Output the (X, Y) coordinate of the center of the cell containing the given text.  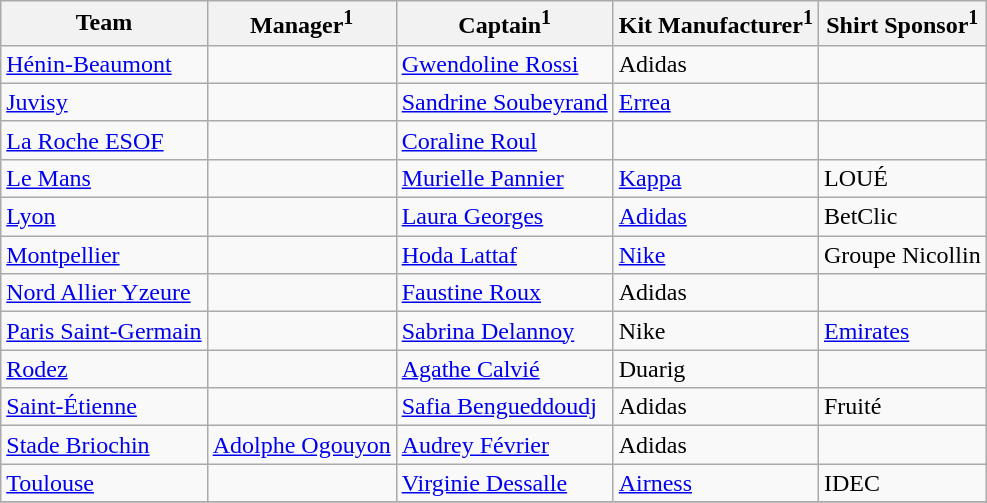
Gwendoline Rossi (504, 64)
Hoda Lattaf (504, 255)
Kappa (716, 178)
Faustine Roux (504, 293)
Kit Manufacturer1 (716, 24)
Lyon (104, 217)
Captain1 (504, 24)
BetClic (902, 217)
Adolphe Ogouyon (302, 445)
Fruité (902, 407)
Safia Bengueddoudj (504, 407)
Errea (716, 102)
Paris Saint-Germain (104, 331)
Stade Briochin (104, 445)
Groupe Nicollin (902, 255)
Shirt Sponsor1 (902, 24)
Team (104, 24)
Nord Allier Yzeure (104, 293)
Airness (716, 483)
Le Mans (104, 178)
La Roche ESOF (104, 140)
Murielle Pannier (504, 178)
Montpellier (104, 255)
Emirates (902, 331)
Sabrina Delannoy (504, 331)
Rodez (104, 369)
Coraline Roul (504, 140)
Laura Georges (504, 217)
Virginie Dessalle (504, 483)
Toulouse (104, 483)
Hénin-Beaumont (104, 64)
Manager1 (302, 24)
Audrey Février (504, 445)
IDEC (902, 483)
LOUÉ (902, 178)
Saint-Étienne (104, 407)
Juvisy (104, 102)
Agathe Calvié (504, 369)
Sandrine Soubeyrand (504, 102)
Duarig (716, 369)
